Return the [x, y] coordinate for the center point of the cell that contains the specified text.  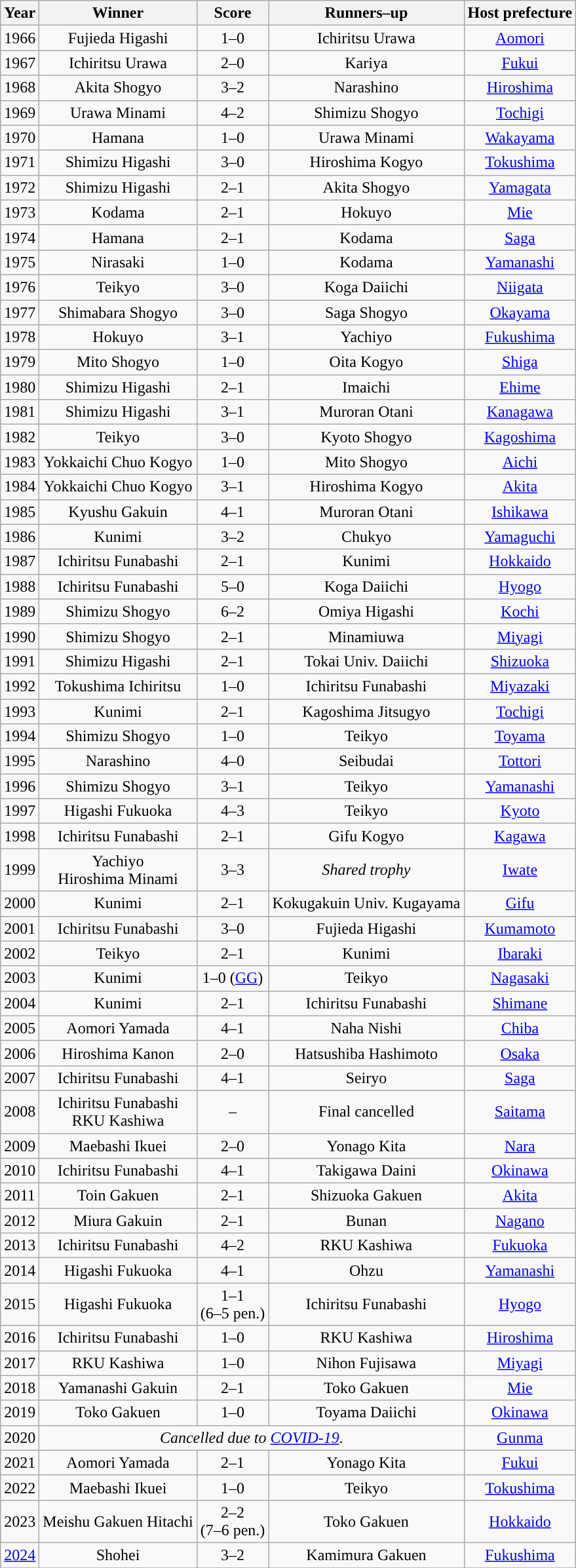
1983 [20, 462]
1979 [20, 362]
Kyoto [520, 811]
Nara [520, 1146]
Shohei [118, 1555]
Toyama [520, 736]
Final cancelled [366, 1111]
Kagoshima Jitsugyo [366, 711]
1–0 (GG) [233, 978]
2001 [20, 928]
2006 [20, 1053]
1980 [20, 387]
2024 [20, 1555]
2010 [20, 1171]
Ibaraki [520, 953]
1972 [20, 187]
Miura Gakuin [118, 1221]
Winner [118, 13]
1982 [20, 437]
Shizuoka [520, 661]
Ishikawa [520, 512]
1996 [20, 786]
Saga Shogyo [366, 313]
Hiroshima Kanon [118, 1053]
Kagawa [520, 836]
4–0 [233, 761]
Tottori [520, 761]
2021 [20, 1463]
1967 [20, 63]
1976 [20, 287]
Kamimura Gakuen [366, 1555]
Saitama [520, 1111]
Nagasaki [520, 978]
1994 [20, 736]
2015 [20, 1304]
2018 [20, 1388]
1988 [20, 586]
1974 [20, 237]
Yamanashi Gakuin [118, 1388]
2008 [20, 1111]
1969 [20, 113]
Shimane [520, 1003]
1977 [20, 313]
Kariya [366, 63]
Host prefecture [520, 13]
1991 [20, 661]
2017 [20, 1363]
Oita Kogyo [366, 362]
Shared trophy [366, 870]
1984 [20, 487]
1986 [20, 537]
2013 [20, 1246]
Niigata [520, 287]
2014 [20, 1271]
2000 [20, 904]
Ichiritsu FunabashiRKU Kashiwa [118, 1111]
Imaichi [366, 387]
1981 [20, 412]
2007 [20, 1078]
Fukuoka [520, 1246]
Gunma [520, 1438]
Runners–up [366, 13]
Kagoshima [520, 437]
Tokai Univ. Daiichi [366, 661]
Hatsushiba Hashimoto [366, 1053]
Minamiuwa [366, 636]
1–1 (6–5 pen.) [233, 1304]
6–2 [233, 611]
Iwate [520, 870]
1997 [20, 811]
1993 [20, 711]
Tokushima Ichiritsu [118, 686]
Chukyo [366, 537]
1990 [20, 636]
2004 [20, 1003]
Yamagata [520, 187]
1998 [20, 836]
Omiya Higashi [366, 611]
1989 [20, 611]
2012 [20, 1221]
1985 [20, 512]
Year [20, 13]
Gifu Kogyo [366, 836]
Nagano [520, 1221]
1968 [20, 88]
2002 [20, 953]
1970 [20, 138]
2022 [20, 1487]
Toyama Daiichi [366, 1413]
1973 [20, 212]
– [233, 1111]
1971 [20, 163]
1978 [20, 337]
1992 [20, 686]
Nirasaki [118, 262]
Osaka [520, 1053]
2005 [20, 1028]
Chiba [520, 1028]
Gifu [520, 904]
1966 [20, 38]
Naha Nishi [366, 1028]
Yachiyo [366, 337]
Okayama [520, 313]
Bunan [366, 1221]
Shizuoka Gakuen [366, 1196]
Aichi [520, 462]
Ohzu [366, 1271]
Shimabara Shogyo [118, 313]
2011 [20, 1196]
2–2 (7–6 pen.) [233, 1521]
Yamaguchi [520, 537]
Nihon Fujisawa [366, 1363]
Kochi [520, 611]
Seiryo [366, 1078]
Toin Gakuen [118, 1196]
Kumamoto [520, 928]
Wakayama [520, 138]
1987 [20, 562]
5–0 [233, 586]
Score [233, 13]
Takigawa Daini [366, 1171]
2003 [20, 978]
2016 [20, 1338]
4–3 [233, 811]
1975 [20, 262]
2020 [20, 1438]
2019 [20, 1413]
Kyushu Gakuin [118, 512]
3–3 [233, 870]
Shiga [520, 362]
Aomori [520, 38]
1999 [20, 870]
Cancelled due to COVID-19. [252, 1438]
Kyoto Shogyo [366, 437]
Kanagawa [520, 412]
Kokugakuin Univ. Kugayama [366, 904]
Miyazaki [520, 686]
2009 [20, 1146]
1995 [20, 761]
Seibudai [366, 761]
Ehime [520, 387]
2023 [20, 1521]
YachiyoHiroshima Minami [118, 870]
Meishu Gakuen Hitachi [118, 1521]
